Search for the cell housing the specified text and yield its (X, Y) center coordinate. 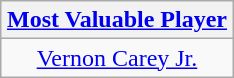
Vernon Carey Jr. (116, 58)
Most Valuable Player (116, 20)
